Provide the (X, Y) coordinate of the cell's center where the given text is located.  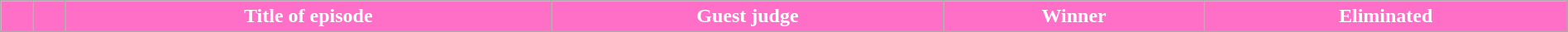
Title of episode (308, 16)
Guest judge (748, 16)
Eliminated (1386, 16)
Winner (1073, 16)
